Scan for the cell matching the given text and deliver its (X, Y) coordinate at center. 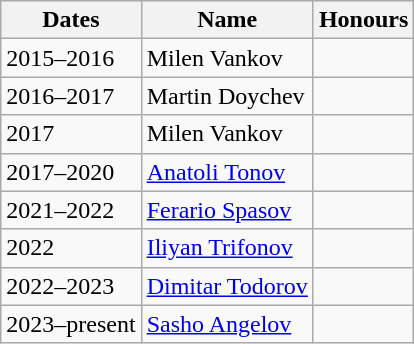
Name (227, 20)
Dimitar Todorov (227, 286)
Anatoli Tonov (227, 172)
2017–2020 (71, 172)
Ferario Spasov (227, 210)
Iliyan Trifonov (227, 248)
Dates (71, 20)
2015–2016 (71, 58)
2022–2023 (71, 286)
Sasho Angelov (227, 324)
Honours (363, 20)
2017 (71, 134)
2021–2022 (71, 210)
Martin Doychev (227, 96)
2022 (71, 248)
2016–2017 (71, 96)
2023–present (71, 324)
